For the text-containing cell, return its midpoint in [x, y] coordinate format. 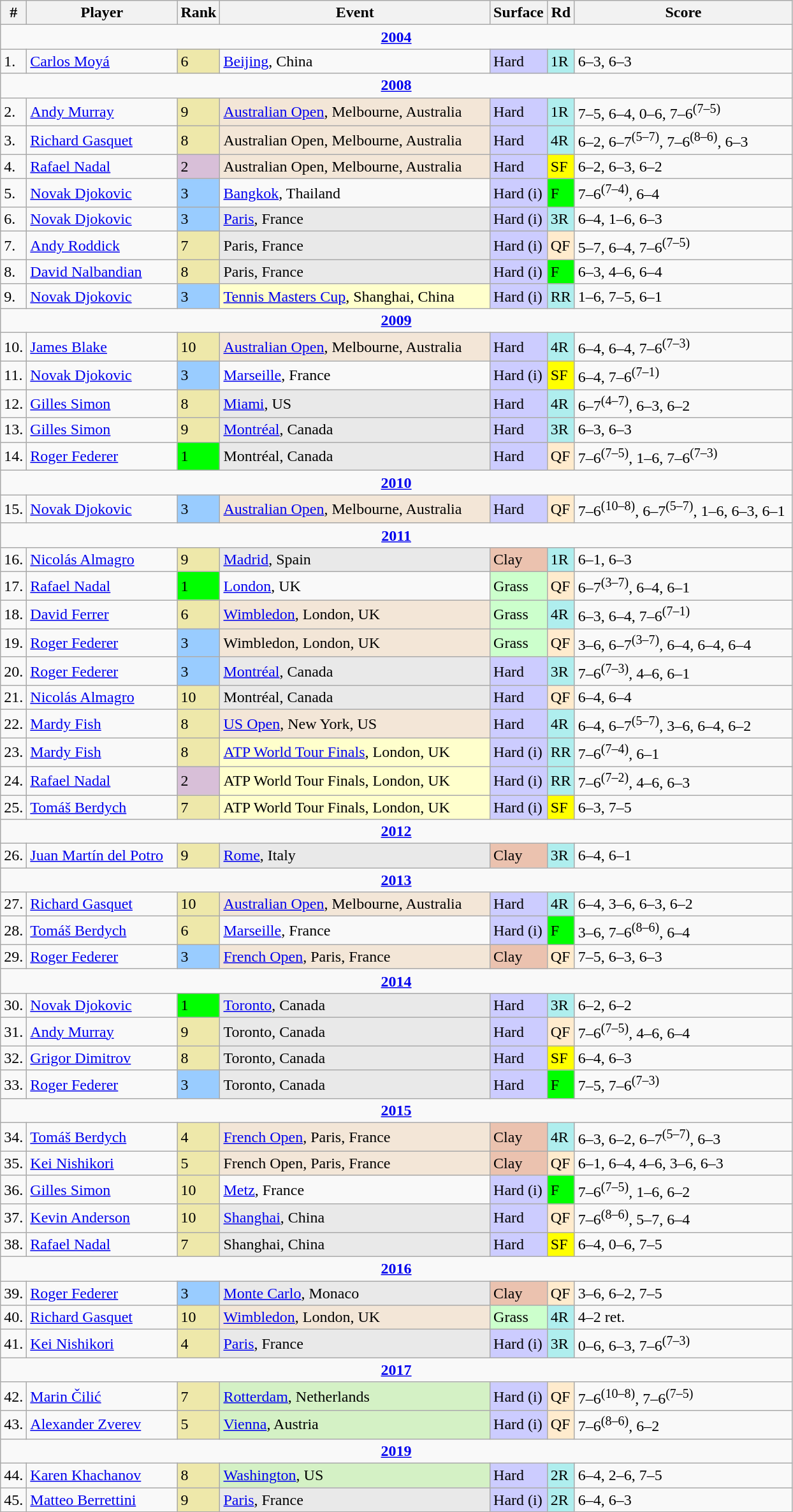
3. [14, 140]
6–4, 6–4, 7–6(7–3) [683, 347]
Bangkok, Thailand [355, 193]
38. [14, 1245]
18. [14, 615]
39. [14, 1293]
Rd [561, 13]
40. [14, 1317]
17. [14, 587]
7. [14, 246]
37. [14, 1218]
7–5, 7–6(7–3) [683, 1084]
30. [14, 1005]
26. [14, 856]
4. [14, 166]
James Blake [102, 347]
6–4, 1–6, 6–3 [683, 219]
36. [14, 1190]
2. [14, 112]
6–1, 6–4, 4–6, 3–6, 6–3 [683, 1163]
2013 [396, 880]
2016 [396, 1269]
6–2, 6–3, 6–2 [683, 166]
2010 [396, 483]
6–3, 7–5 [683, 807]
6–7(4–7), 6–3, 6–2 [683, 404]
34. [14, 1138]
31. [14, 1032]
1. [14, 61]
David Ferrer [102, 615]
6–3, 6–2, 6–7(5–7), 6–3 [683, 1138]
Tennis Masters Cup, Shanghai, China [355, 296]
7–6(7–4), 6–1 [683, 752]
Rotterdam, Netherlands [355, 1397]
Rank [199, 13]
5–7, 6–4, 7–6(7–5) [683, 246]
Player [102, 13]
7–6(10–8), 6–7(5–7), 1–6, 6–3, 6–1 [683, 509]
33. [14, 1084]
Monte Carlo, Monaco [355, 1293]
11. [14, 375]
2008 [396, 85]
19. [14, 643]
20. [14, 671]
2015 [396, 1111]
12. [14, 404]
28. [14, 931]
2009 [396, 320]
Carlos Moyá [102, 61]
3–6, 6–2, 7–5 [683, 1293]
14. [14, 457]
Beijing, China [355, 61]
25. [14, 807]
London, UK [355, 587]
2011 [396, 535]
2012 [396, 832]
Andy Roddick [102, 246]
6–2, 6–7(5–7), 7–6(8–6), 6–3 [683, 140]
6–4, 3–6, 6–3, 6–2 [683, 904]
Matteo Berrettini [102, 1500]
2017 [396, 1370]
Juan Martín del Potro [102, 856]
Vienna, Austria [355, 1425]
3–6, 7–6(8–6), 6–4 [683, 931]
7–5, 6–4, 0–6, 7–6(7–5) [683, 112]
21. [14, 698]
2014 [396, 981]
7–6(7–5), 1–6, 6–2 [683, 1190]
27. [14, 904]
6. [14, 219]
Rome, Italy [355, 856]
9. [14, 296]
43. [14, 1425]
16. [14, 559]
Marin Čilić [102, 1397]
6–1, 6–3 [683, 559]
Alexander Zverev [102, 1425]
Kevin Anderson [102, 1218]
6–4, 2–6, 7–5 [683, 1476]
5. [14, 193]
6–4, 6–7(5–7), 3–6, 6–4, 6–2 [683, 724]
Madrid, Spain [355, 559]
US Open, New York, US [355, 724]
3–6, 6–7(3–7), 6–4, 6–4, 6–4 [683, 643]
13. [14, 430]
32. [14, 1058]
Washington, US [355, 1476]
35. [14, 1163]
7–6(7–4), 6–4 [683, 193]
6–4, 7–6(7–1) [683, 375]
41. [14, 1344]
7–6(7–5), 4–6, 6–4 [683, 1032]
24. [14, 781]
10. [14, 347]
22. [14, 724]
# [14, 13]
7–6(7–2), 4–6, 6–3 [683, 781]
6–4, 6–4 [683, 698]
Surface [519, 13]
44. [14, 1476]
8. [14, 272]
7–6(10–8), 7–6(7–5) [683, 1397]
Score [683, 13]
0–6, 6–3, 7–6(7–3) [683, 1344]
2004 [396, 37]
42. [14, 1397]
23. [14, 752]
David Nalbandian [102, 272]
6–3, 6–4, 7–6(7–1) [683, 615]
6–4, 0–6, 7–5 [683, 1245]
45. [14, 1500]
15. [14, 509]
1–6, 7–5, 6–1 [683, 296]
7–6(7–5), 1–6, 7–6(7–3) [683, 457]
6–4, 6–1 [683, 856]
6–2, 6–2 [683, 1005]
7–6(8–6), 5–7, 6–4 [683, 1218]
7–6(8–6), 6–2 [683, 1425]
6–3, 4–6, 6–4 [683, 272]
6–7(3–7), 6–4, 6–1 [683, 587]
Miami, US [355, 404]
4–2 ret. [683, 1317]
2019 [396, 1451]
Event [355, 13]
29. [14, 957]
Metz, France [355, 1190]
7–5, 6–3, 6–3 [683, 957]
Grigor Dimitrov [102, 1058]
Karen Khachanov [102, 1476]
7–6(7–3), 4–6, 6–1 [683, 671]
